Provide the [X, Y] coordinate of the cell's center where the given text is located.  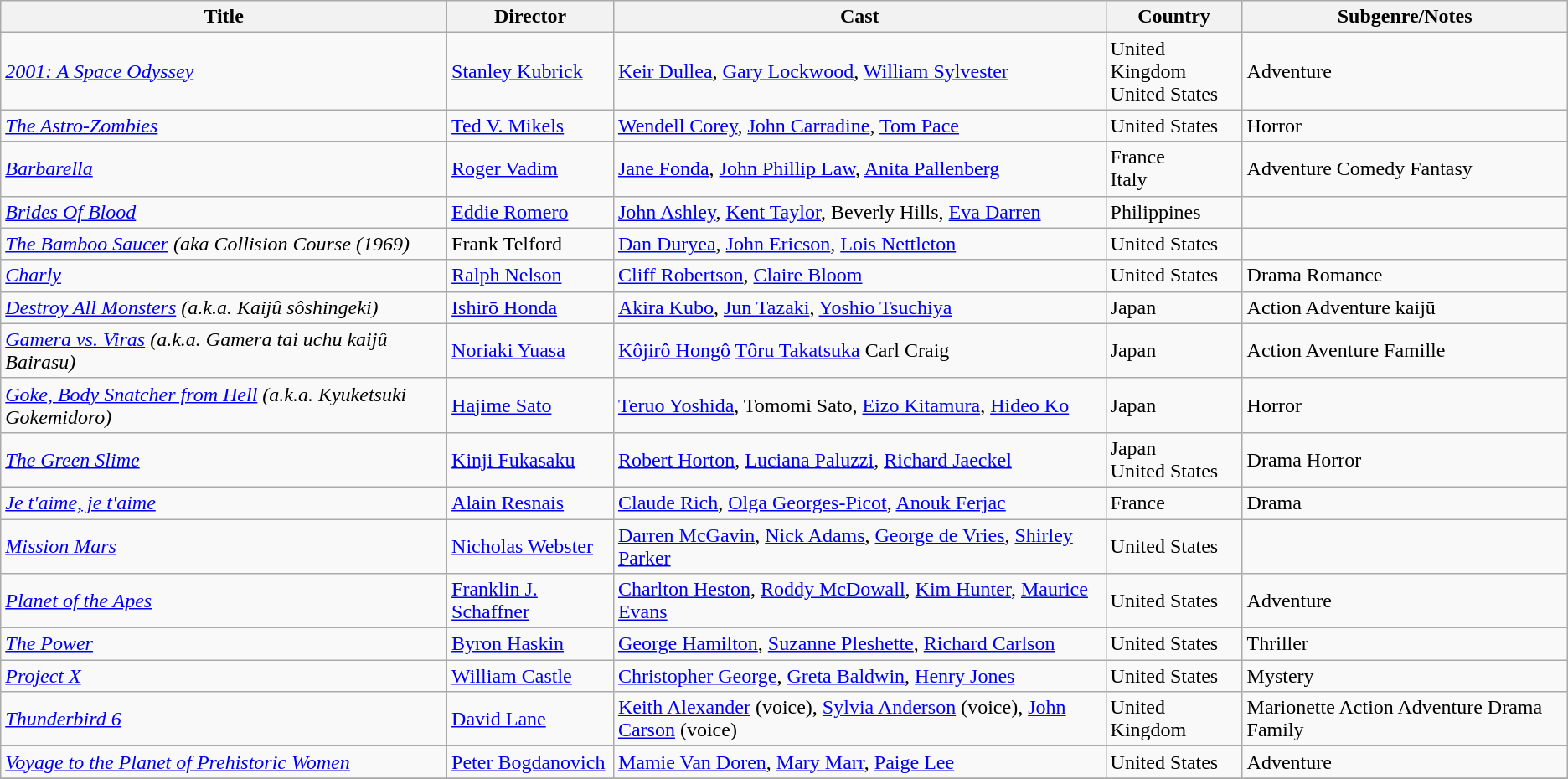
Mission Mars [224, 546]
Cast [859, 17]
Peter Bogdanovich [531, 762]
Akira Kubo, Jun Tazaki, Yoshio Tsuchiya [859, 307]
Teruo Yoshida, Tomomi Sato, Eizo Kitamura, Hideo Ko [859, 405]
Keith Alexander (voice), Sylvia Anderson (voice), John Carson (voice) [859, 719]
Christopher George, Greta Baldwin, Henry Jones [859, 676]
Darren McGavin, Nick Adams, George de Vries, Shirley Parker [859, 546]
Charly [224, 276]
Kinji Fukasaku [531, 459]
Cliff Robertson, Claire Bloom [859, 276]
Gamera vs. Viras (a.k.a. Gamera tai uchu kaijû Bairasu) [224, 350]
George Hamilton, Suzanne Pleshette, Richard Carlson [859, 644]
Charlton Heston, Roddy McDowall, Kim Hunter, Maurice Evans [859, 601]
Wendell Corey, John Carradine, Tom Pace [859, 126]
Ralph Nelson [531, 276]
Title [224, 17]
Philippines [1174, 212]
The Bamboo Saucer (aka Collision Course (1969) [224, 244]
Drama Horror [1405, 459]
Franklin J. Schaffner [531, 601]
Mystery [1405, 676]
Country [1174, 17]
The Green Slime [224, 459]
Goke, Body Snatcher from Hell (a.k.a. Kyuketsuki Gokemidoro) [224, 405]
Voyage to the Planet of Prehistoric Women [224, 762]
Brides Of Blood [224, 212]
FranceItaly [1174, 169]
Subgenre/Notes [1405, 17]
The Power [224, 644]
Director [531, 17]
JapanUnited States [1174, 459]
Drama Romance [1405, 276]
Action Adventure kaijū [1405, 307]
David Lane [531, 719]
Planet of the Apes [224, 601]
John Ashley, Kent Taylor, Beverly Hills, Eva Darren [859, 212]
Destroy All Monsters (a.k.a. Kaijû sôshingeki) [224, 307]
Mamie Van Doren, Mary Marr, Paige Lee [859, 762]
Jane Fonda, John Phillip Law, Anita Pallenberg [859, 169]
Adventure Comedy Fantasy [1405, 169]
Barbarella [224, 169]
United Kingdom [1174, 719]
United KingdomUnited States [1174, 71]
William Castle [531, 676]
The Astro-Zombies [224, 126]
Hajime Sato [531, 405]
Stanley Kubrick [531, 71]
Keir Dullea, Gary Lockwood, William Sylvester [859, 71]
Noriaki Yuasa [531, 350]
Dan Duryea, John Ericson, Lois Nettleton [859, 244]
Project X [224, 676]
Thriller [1405, 644]
Action Aventure Famille [1405, 350]
France [1174, 503]
Alain Resnais [531, 503]
Eddie Romero [531, 212]
Ted V. Mikels [531, 126]
Robert Horton, Luciana Paluzzi, Richard Jaeckel [859, 459]
Thunderbird 6 [224, 719]
Je t'aime, je t'aime [224, 503]
Frank Telford [531, 244]
Marionette Action Adventure Drama Family [1405, 719]
Claude Rich, Olga Georges-Picot, Anouk Ferjac [859, 503]
Nicholas Webster [531, 546]
Roger Vadim [531, 169]
Kôjirô Hongô Tôru Takatsuka Carl Craig [859, 350]
Ishirō Honda [531, 307]
Drama [1405, 503]
2001: A Space Odyssey [224, 71]
Byron Haskin [531, 644]
